Determine the [x, y] coordinate at the center of the cell enclosing the given text.  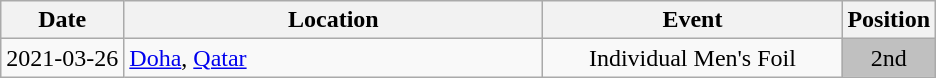
Doha, Qatar [334, 58]
2021-03-26 [62, 58]
Location [334, 20]
Position [889, 20]
Date [62, 20]
2nd [889, 58]
Event [692, 20]
Individual Men's Foil [692, 58]
